Detect which cell encompasses the target text, then output its [X, Y] center coordinate. 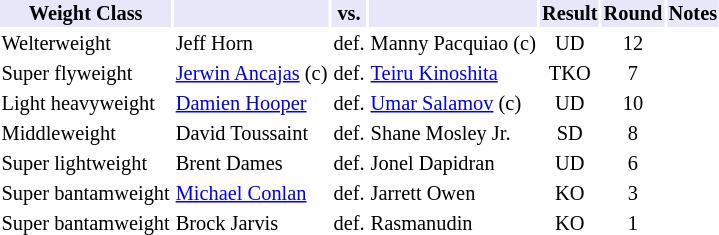
Teiru Kinoshita [453, 74]
SD [570, 134]
Round [633, 14]
Notes [693, 14]
David Toussaint [252, 134]
vs. [349, 14]
TKO [570, 74]
Light heavyweight [86, 104]
Jarrett Owen [453, 194]
Result [570, 14]
Umar Salamov (c) [453, 104]
Welterweight [86, 44]
8 [633, 134]
7 [633, 74]
Super bantamweight [86, 194]
Michael Conlan [252, 194]
12 [633, 44]
3 [633, 194]
Super flyweight [86, 74]
Damien Hooper [252, 104]
Weight Class [86, 14]
6 [633, 164]
Jonel Dapidran [453, 164]
10 [633, 104]
KO [570, 194]
Shane Mosley Jr. [453, 134]
Brent Dames [252, 164]
Super lightweight [86, 164]
Jerwin Ancajas (c) [252, 74]
Middleweight [86, 134]
Manny Pacquiao (c) [453, 44]
Jeff Horn [252, 44]
